Capture the cell that displays the provided text and extract its [X, Y] central coordinate. 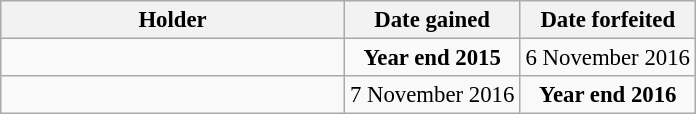
7 November 2016 [432, 95]
Year end 2015 [432, 58]
Year end 2016 [608, 95]
6 November 2016 [608, 58]
Date gained [432, 20]
Holder [173, 20]
Date forfeited [608, 20]
